Return (x, y) of the center of cell containing provided text 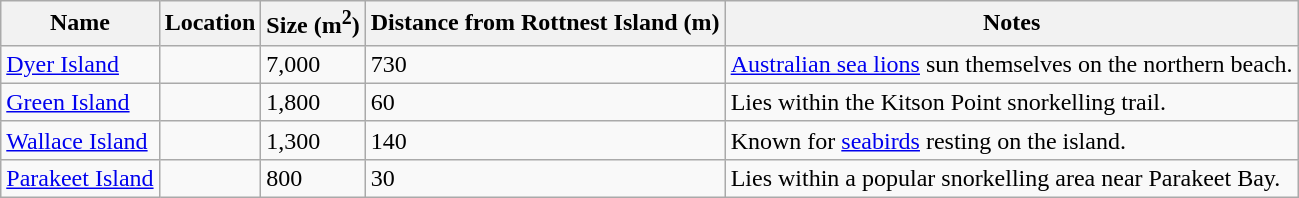
Lies within the Kitson Point snorkelling trail. (1012, 102)
Dyer Island (80, 64)
7,000 (313, 64)
Wallace Island (80, 140)
1,800 (313, 102)
Size (m2) (313, 24)
Australian sea lions sun themselves on the northern beach. (1012, 64)
Known for seabirds resting on the island. (1012, 140)
1,300 (313, 140)
140 (545, 140)
Notes (1012, 24)
730 (545, 64)
30 (545, 178)
800 (313, 178)
Distance from Rottnest Island (m) (545, 24)
Location (210, 24)
Parakeet Island (80, 178)
60 (545, 102)
Lies within a popular snorkelling area near Parakeet Bay. (1012, 178)
Name (80, 24)
Green Island (80, 102)
